Determine the [x, y] coordinate at the center of the cell enclosing the given text.  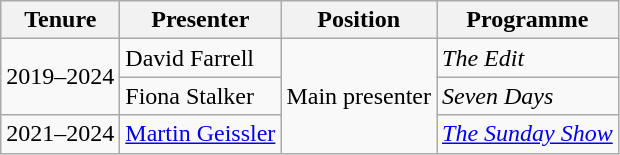
Tenure [60, 20]
The Edit [528, 58]
Presenter [200, 20]
Fiona Stalker [200, 96]
Martin Geissler [200, 134]
2021–2024 [60, 134]
Main presenter [359, 96]
Programme [528, 20]
Position [359, 20]
The Sunday Show [528, 134]
2019–2024 [60, 77]
Seven Days [528, 96]
David Farrell [200, 58]
